Detect which cell encompasses the target text, then output its [X, Y] center coordinate. 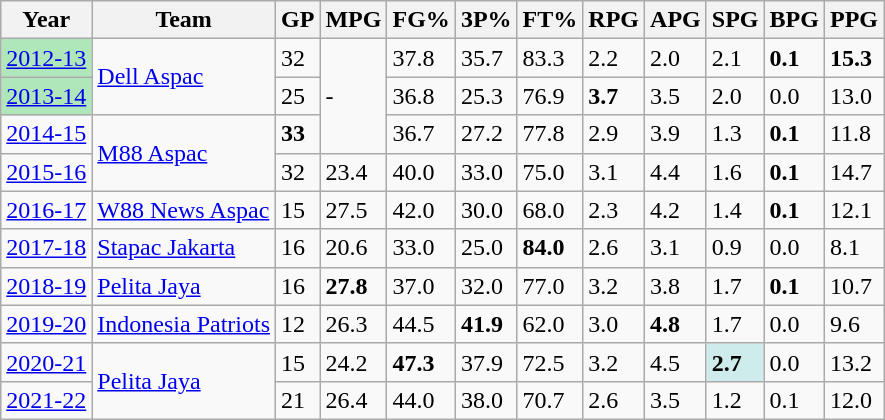
GP [298, 20]
MPG [354, 20]
2.7 [735, 362]
Team [184, 20]
47.3 [421, 362]
77.0 [550, 286]
37.8 [421, 58]
36.7 [421, 134]
4.5 [676, 362]
14.7 [854, 172]
27.5 [354, 210]
27.2 [486, 134]
4.4 [676, 172]
1.2 [735, 400]
62.0 [550, 324]
12 [298, 324]
SPG [735, 20]
25.3 [486, 96]
Indonesia Patriots [184, 324]
40.0 [421, 172]
30.0 [486, 210]
44.5 [421, 324]
37.9 [486, 362]
32.0 [486, 286]
15.3 [854, 58]
13.2 [854, 362]
3P% [486, 20]
12.0 [854, 400]
RPG [614, 20]
2020-21 [46, 362]
2012-13 [46, 58]
77.8 [550, 134]
26.4 [354, 400]
- [354, 96]
1.3 [735, 134]
11.8 [854, 134]
36.8 [421, 96]
12.1 [854, 210]
APG [676, 20]
FT% [550, 20]
9.6 [854, 324]
13.0 [854, 96]
76.9 [550, 96]
10.7 [854, 286]
2.1 [735, 58]
0.9 [735, 248]
23.4 [354, 172]
PPG [854, 20]
38.0 [486, 400]
1.6 [735, 172]
BPG [794, 20]
2017-18 [46, 248]
68.0 [550, 210]
2019-20 [46, 324]
41.9 [486, 324]
3.7 [614, 96]
2016-17 [46, 210]
84.0 [550, 248]
35.7 [486, 58]
21 [298, 400]
33 [298, 134]
27.8 [354, 286]
3.8 [676, 286]
24.2 [354, 362]
2015-16 [46, 172]
1.4 [735, 210]
4.2 [676, 210]
2013-14 [46, 96]
2.2 [614, 58]
83.3 [550, 58]
3.9 [676, 134]
2.9 [614, 134]
75.0 [550, 172]
72.5 [550, 362]
Year [46, 20]
25.0 [486, 248]
44.0 [421, 400]
2.3 [614, 210]
2018-19 [46, 286]
20.6 [354, 248]
3.0 [614, 324]
25 [298, 96]
2021-22 [46, 400]
8.1 [854, 248]
M88 Aspac [184, 153]
FG% [421, 20]
W88 News Aspac [184, 210]
42.0 [421, 210]
2014-15 [46, 134]
37.0 [421, 286]
4.8 [676, 324]
70.7 [550, 400]
Dell Aspac [184, 77]
26.3 [354, 324]
Stapac Jakarta [184, 248]
